Find where the given text appears and provide that cell's center as (x, y) coordinate. 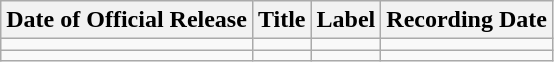
Label (346, 20)
Date of Official Release (127, 20)
Title (282, 20)
Recording Date (467, 20)
